Detect which cell encompasses the target text, then output its [x, y] center coordinate. 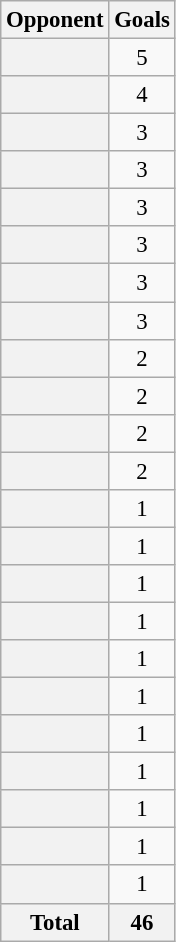
Opponent [55, 20]
Goals [142, 20]
4 [142, 95]
Total [55, 922]
5 [142, 58]
46 [142, 922]
